Detect which cell encompasses the target text, then output its [X, Y] center coordinate. 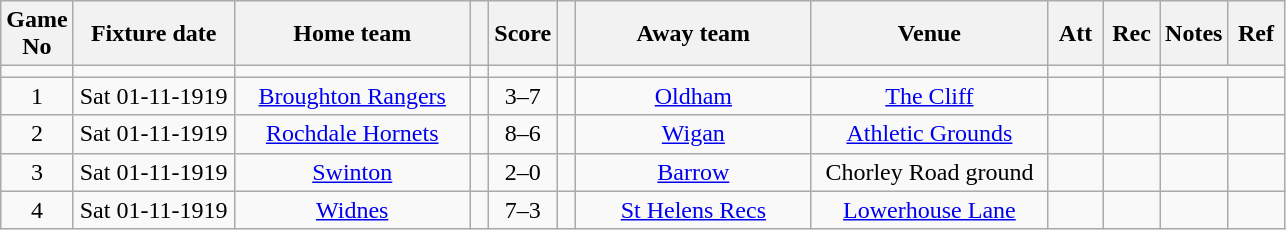
Score [523, 34]
8–6 [523, 134]
Wigan [693, 134]
Att [1075, 34]
Notes [1194, 34]
3 [37, 172]
Widnes [352, 210]
Away team [693, 34]
Oldham [693, 96]
Chorley Road ground [929, 172]
Broughton Rangers [352, 96]
Lowerhouse Lane [929, 210]
Game No [37, 34]
Athletic Grounds [929, 134]
2 [37, 134]
Venue [929, 34]
Home team [352, 34]
The Cliff [929, 96]
2–0 [523, 172]
Barrow [693, 172]
1 [37, 96]
Rec [1132, 34]
Ref [1256, 34]
4 [37, 210]
St Helens Recs [693, 210]
7–3 [523, 210]
Swinton [352, 172]
Fixture date [154, 34]
Rochdale Hornets [352, 134]
3–7 [523, 96]
